For the text-containing cell, return its midpoint in [x, y] coordinate format. 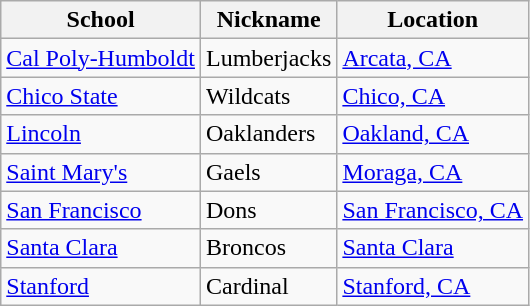
Broncos [268, 248]
Oaklanders [268, 134]
San Francisco [101, 210]
Chico State [101, 96]
Oakland, CA [433, 134]
Wildcats [268, 96]
Gaels [268, 172]
Saint Mary's [101, 172]
Stanford [101, 286]
Chico, CA [433, 96]
Lumberjacks [268, 58]
San Francisco, CA [433, 210]
Cal Poly-Humboldt [101, 58]
Arcata, CA [433, 58]
Nickname [268, 20]
School [101, 20]
Location [433, 20]
Cardinal [268, 286]
Dons [268, 210]
Moraga, CA [433, 172]
Stanford, CA [433, 286]
Lincoln [101, 134]
